Return the (X, Y) coordinate for the center point of the cell that contains the specified text.  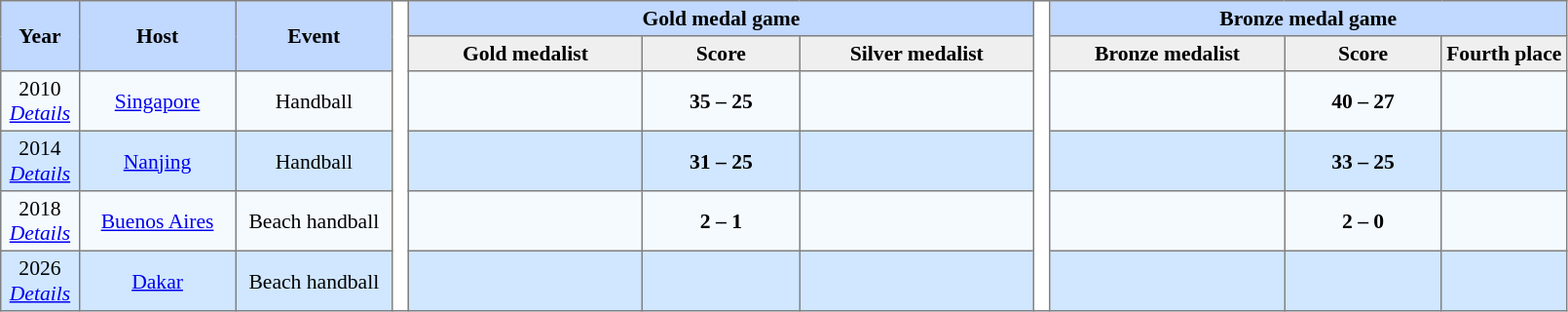
Dakar (158, 281)
Buenos Aires (158, 221)
Gold medalist (526, 54)
Singapore (158, 101)
Year (40, 36)
33 – 25 (1363, 161)
Gold medal game (721, 19)
2 – 1 (721, 221)
Host (158, 36)
2018Details (40, 221)
Bronze medal game (1309, 19)
2010Details (40, 101)
Event (314, 36)
2 – 0 (1363, 221)
Silver medalist (917, 54)
Bronze medalist (1167, 54)
31 – 25 (721, 161)
35 – 25 (721, 101)
Nanjing (158, 161)
2026Details (40, 281)
2014Details (40, 161)
Fourth place (1504, 54)
40 – 27 (1363, 101)
